Output the [X, Y] coordinate of the center of the cell containing the given text.  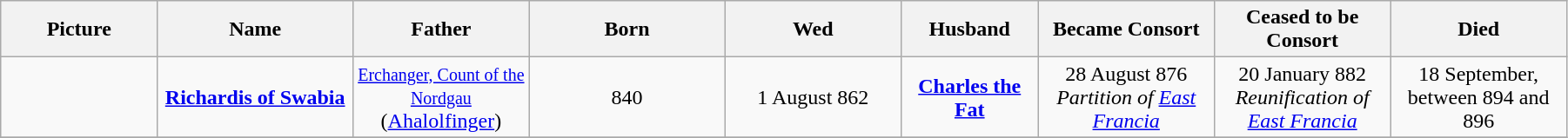
Picture [79, 30]
28 August 876Partition of East Francia [1126, 97]
Wed [813, 30]
Name [256, 30]
Father [441, 30]
Born [627, 30]
18 September, between 894 and 896 [1479, 97]
Died [1479, 30]
Erchanger, Count of the Nordgau(Ahalolfinger) [441, 97]
Ceased to be Consort [1302, 30]
Husband [969, 30]
1 August 862 [813, 97]
Became Consort [1126, 30]
20 January 882Reunification of East Francia [1302, 97]
Richardis of Swabia [256, 97]
Charles the Fat [969, 97]
840 [627, 97]
